Locate the cell with the specified text and output its [X, Y] center coordinate. 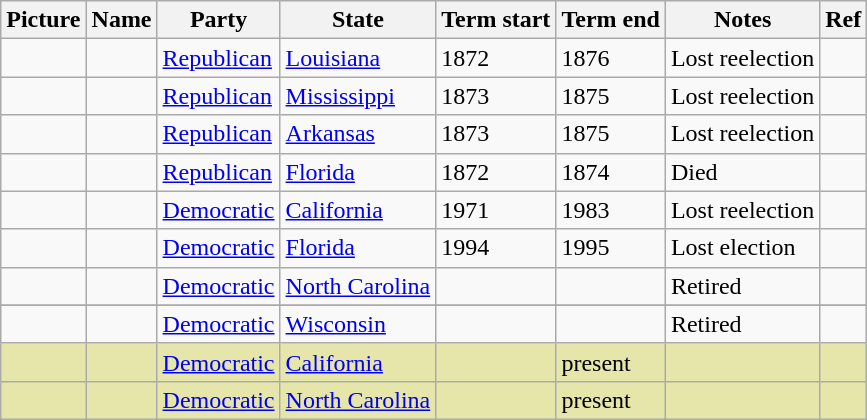
Party [218, 20]
1874 [611, 172]
Louisiana [358, 58]
Picture [44, 20]
Notes [742, 20]
Mississippi [358, 96]
Term start [496, 20]
Arkansas [358, 134]
1876 [611, 58]
Died [742, 172]
1995 [611, 248]
Term end [611, 20]
Name [122, 20]
Lost election [742, 248]
State [358, 20]
Wisconsin [358, 324]
1971 [496, 210]
Ref [844, 20]
1983 [611, 210]
1994 [496, 248]
